Locate the cell with the specified text and output its (x, y) center coordinate. 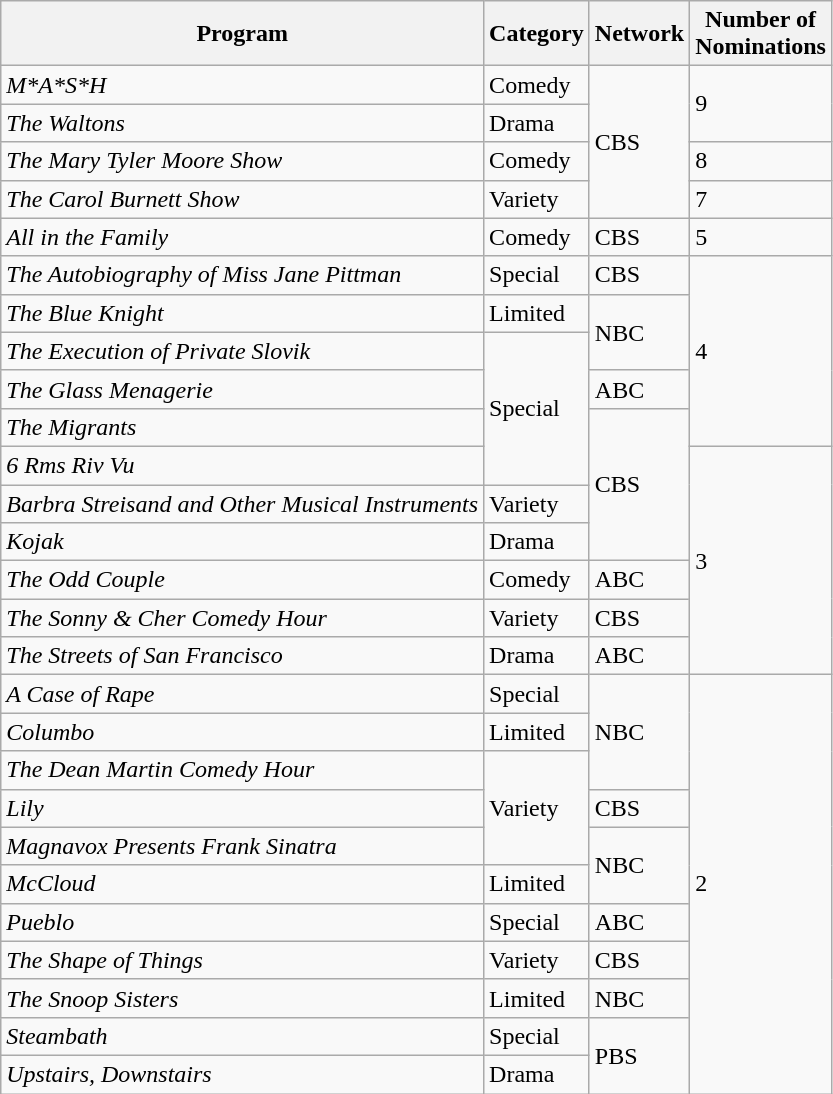
The Shape of Things (242, 960)
The Waltons (242, 123)
Number ofNominations (761, 34)
5 (761, 237)
2 (761, 884)
8 (761, 161)
The Dean Martin Comedy Hour (242, 770)
Network (639, 34)
PBS (639, 1055)
4 (761, 351)
Lily (242, 808)
The Blue Knight (242, 313)
7 (761, 199)
Magnavox Presents Frank Sinatra (242, 846)
The Snoop Sisters (242, 998)
Steambath (242, 1036)
Pueblo (242, 922)
The Sonny & Cher Comedy Hour (242, 618)
Category (537, 34)
The Carol Burnett Show (242, 199)
The Streets of San Francisco (242, 656)
The Mary Tyler Moore Show (242, 161)
6 Rms Riv Vu (242, 465)
M*A*S*H (242, 85)
The Autobiography of Miss Jane Pittman (242, 275)
The Odd Couple (242, 580)
All in the Family (242, 237)
Columbo (242, 732)
Program (242, 34)
McCloud (242, 884)
Upstairs, Downstairs (242, 1074)
The Migrants (242, 427)
A Case of Rape (242, 694)
Barbra Streisand and Other Musical Instruments (242, 503)
9 (761, 104)
The Execution of Private Slovik (242, 351)
Kojak (242, 542)
3 (761, 560)
The Glass Menagerie (242, 389)
